Locate the cell with the specified text and output its (X, Y) center coordinate. 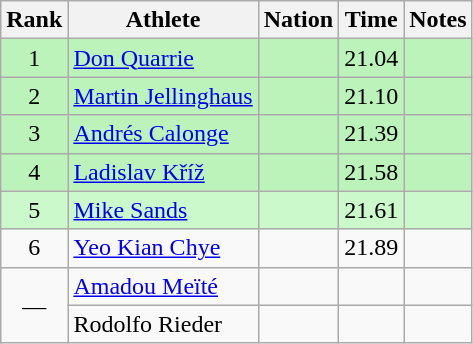
1 (34, 58)
Time (372, 20)
Don Quarrie (163, 58)
6 (34, 248)
3 (34, 134)
— (34, 305)
21.04 (372, 58)
Rank (34, 20)
Nation (298, 20)
Ladislav Kříž (163, 172)
5 (34, 210)
21.89 (372, 248)
Athlete (163, 20)
Yeo Kian Chye (163, 248)
21.58 (372, 172)
Amadou Meïté (163, 286)
Martin Jellinghaus (163, 96)
21.61 (372, 210)
21.10 (372, 96)
2 (34, 96)
Mike Sands (163, 210)
21.39 (372, 134)
Rodolfo Rieder (163, 324)
4 (34, 172)
Andrés Calonge (163, 134)
Notes (438, 20)
